Locate the cell with the specified text and output its [X, Y] center coordinate. 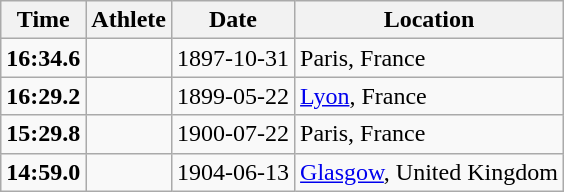
Time [44, 20]
16:34.6 [44, 58]
15:29.8 [44, 134]
14:59.0 [44, 172]
16:29.2 [44, 96]
1904-06-13 [234, 172]
1897-10-31 [234, 58]
Athlete [129, 20]
Date [234, 20]
Location [430, 20]
1899-05-22 [234, 96]
1900-07-22 [234, 134]
Glasgow, United Kingdom [430, 172]
Lyon, France [430, 96]
